Return [x, y] of the center of cell containing provided text 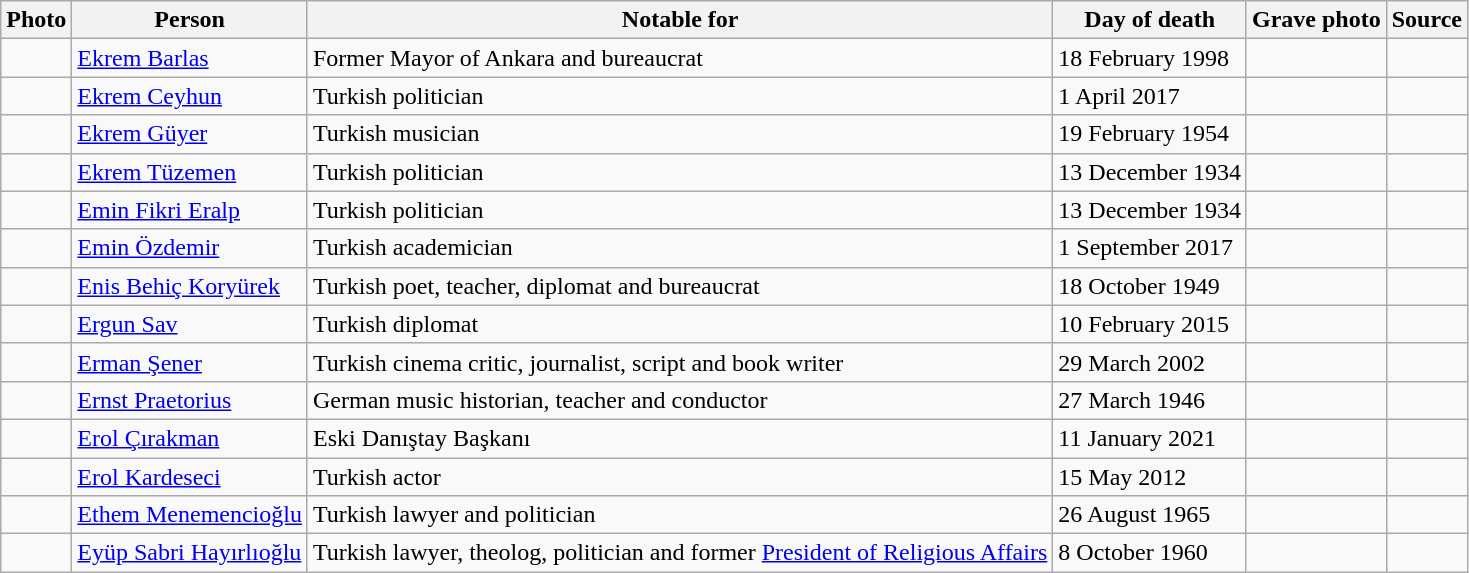
Grave photo [1316, 20]
Ekrem Güyer [190, 134]
Ergun Sav [190, 324]
Eski Danıştay Başkanı [680, 438]
Photo [36, 20]
Emin Fikri Eralp [190, 210]
19 February 1954 [1150, 134]
Turkish cinema critic, journalist, script and book writer [680, 362]
German music historian, teacher and conductor [680, 400]
Ernst Praetorius [190, 400]
Ekrem Ceyhun [190, 96]
27 March 1946 [1150, 400]
Turkish actor [680, 477]
29 March 2002 [1150, 362]
Turkish lawyer, theolog, politician and former President of Religious Affairs [680, 553]
Erman Şener [190, 362]
Turkish diplomat [680, 324]
Former Mayor of Ankara and bureaucrat [680, 58]
Emin Özdemir [190, 248]
Erol Kardeseci [190, 477]
11 January 2021 [1150, 438]
Turkish musician [680, 134]
18 October 1949 [1150, 286]
Person [190, 20]
Ekrem Barlas [190, 58]
Ekrem Tüzemen [190, 172]
1 April 2017 [1150, 96]
Enis Behiç Koryürek [190, 286]
Turkish poet, teacher, diplomat and bureaucrat [680, 286]
Erol Çırakman [190, 438]
Day of death [1150, 20]
Notable for [680, 20]
1 September 2017 [1150, 248]
15 May 2012 [1150, 477]
Turkish lawyer and politician [680, 515]
Turkish academician [680, 248]
10 February 2015 [1150, 324]
26 August 1965 [1150, 515]
Ethem Menemencioğlu [190, 515]
18 February 1998 [1150, 58]
Source [1426, 20]
Eyüp Sabri Hayırlıoğlu [190, 553]
8 October 1960 [1150, 553]
